For the text-containing cell, return its midpoint in (X, Y) coordinate format. 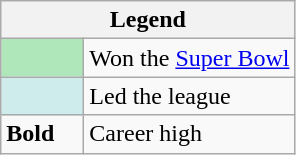
Led the league (190, 96)
Career high (190, 134)
Bold (42, 134)
Won the Super Bowl (190, 58)
Legend (148, 20)
